From the cell containing the given text, extract its center point as (x, y) coordinate. 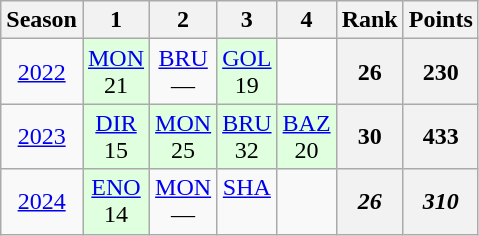
2024 (42, 202)
230 (440, 72)
433 (440, 136)
Season (42, 20)
2023 (42, 136)
BRU32 (247, 136)
310 (440, 202)
Rank (370, 20)
3 (247, 20)
SHA (247, 202)
GOL19 (247, 72)
1 (116, 20)
30 (370, 136)
2022 (42, 72)
MON21 (116, 72)
Points (440, 20)
BRU— (184, 72)
4 (306, 20)
2 (184, 20)
MON25 (184, 136)
DIR15 (116, 136)
BAZ20 (306, 136)
ENO14 (116, 202)
MON— (184, 202)
